Capture the cell that displays the provided text and extract its [X, Y] central coordinate. 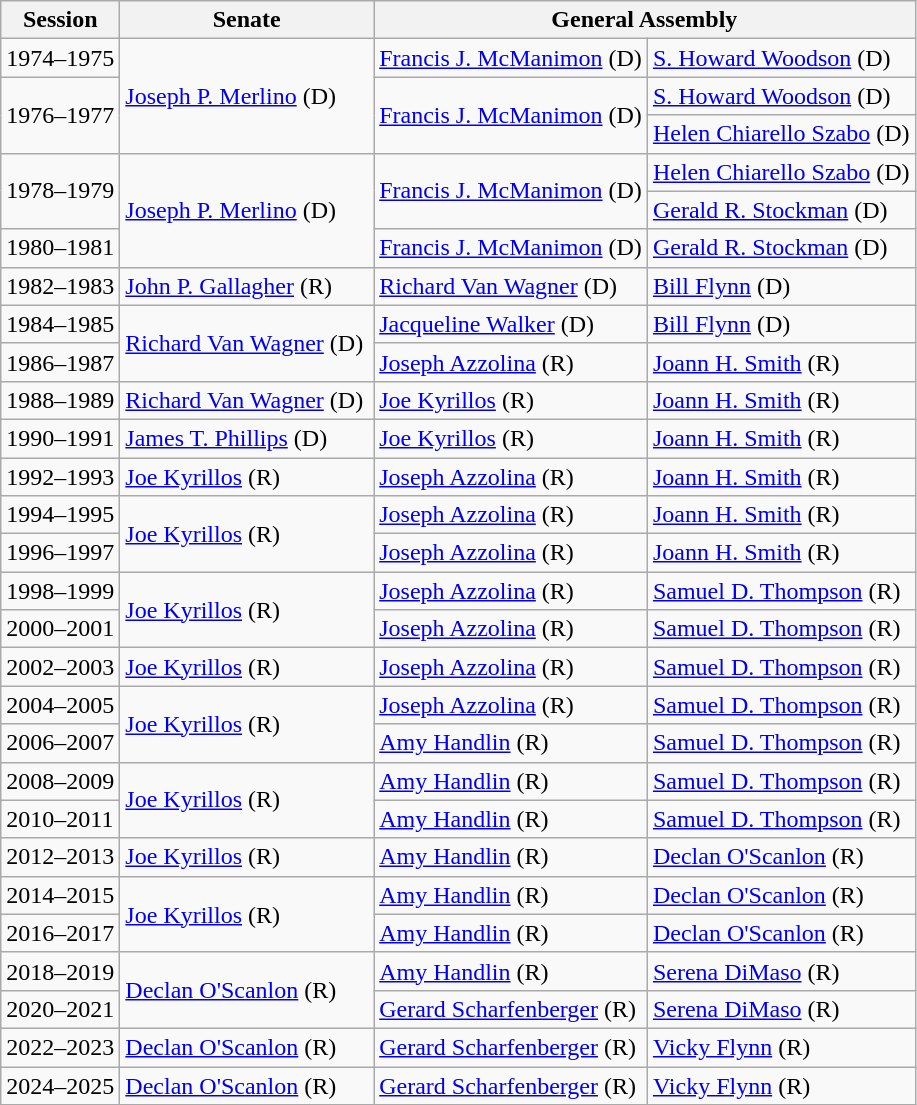
1974–1975 [60, 58]
James T. Phillips (D) [247, 438]
Senate [247, 20]
1980–1981 [60, 248]
John P. Gallagher (R) [247, 286]
2006–2007 [60, 743]
1998–1999 [60, 591]
1988–1989 [60, 400]
1978–1979 [60, 191]
Session [60, 20]
2002–2003 [60, 667]
1992–1993 [60, 477]
1996–1997 [60, 553]
2018–2019 [60, 971]
2014–2015 [60, 895]
2020–2021 [60, 1009]
1990–1991 [60, 438]
Jacqueline Walker (D) [511, 324]
2024–2025 [60, 1085]
1984–1985 [60, 324]
2004–2005 [60, 705]
2022–2023 [60, 1047]
2016–2017 [60, 933]
2010–2011 [60, 819]
2008–2009 [60, 781]
2000–2001 [60, 629]
General Assembly [644, 20]
1976–1977 [60, 115]
1986–1987 [60, 362]
1994–1995 [60, 515]
2012–2013 [60, 857]
1982–1983 [60, 286]
